Identify which cell holds the provided text, then report its [X, Y] central coordinate. 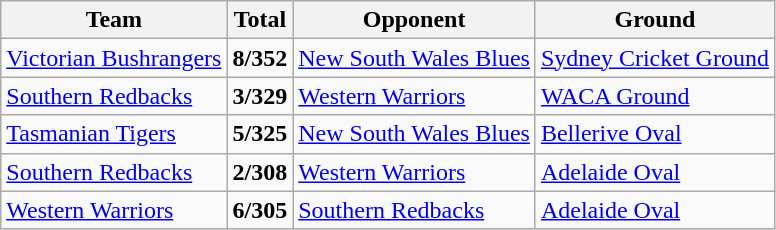
2/308 [260, 172]
6/305 [260, 210]
8/352 [260, 58]
3/329 [260, 96]
Team [114, 20]
Ground [654, 20]
5/325 [260, 134]
WACA Ground [654, 96]
Tasmanian Tigers [114, 134]
Bellerive Oval [654, 134]
Sydney Cricket Ground [654, 58]
Opponent [414, 20]
Victorian Bushrangers [114, 58]
Total [260, 20]
